From the cell containing the given text, extract its center point as (x, y) coordinate. 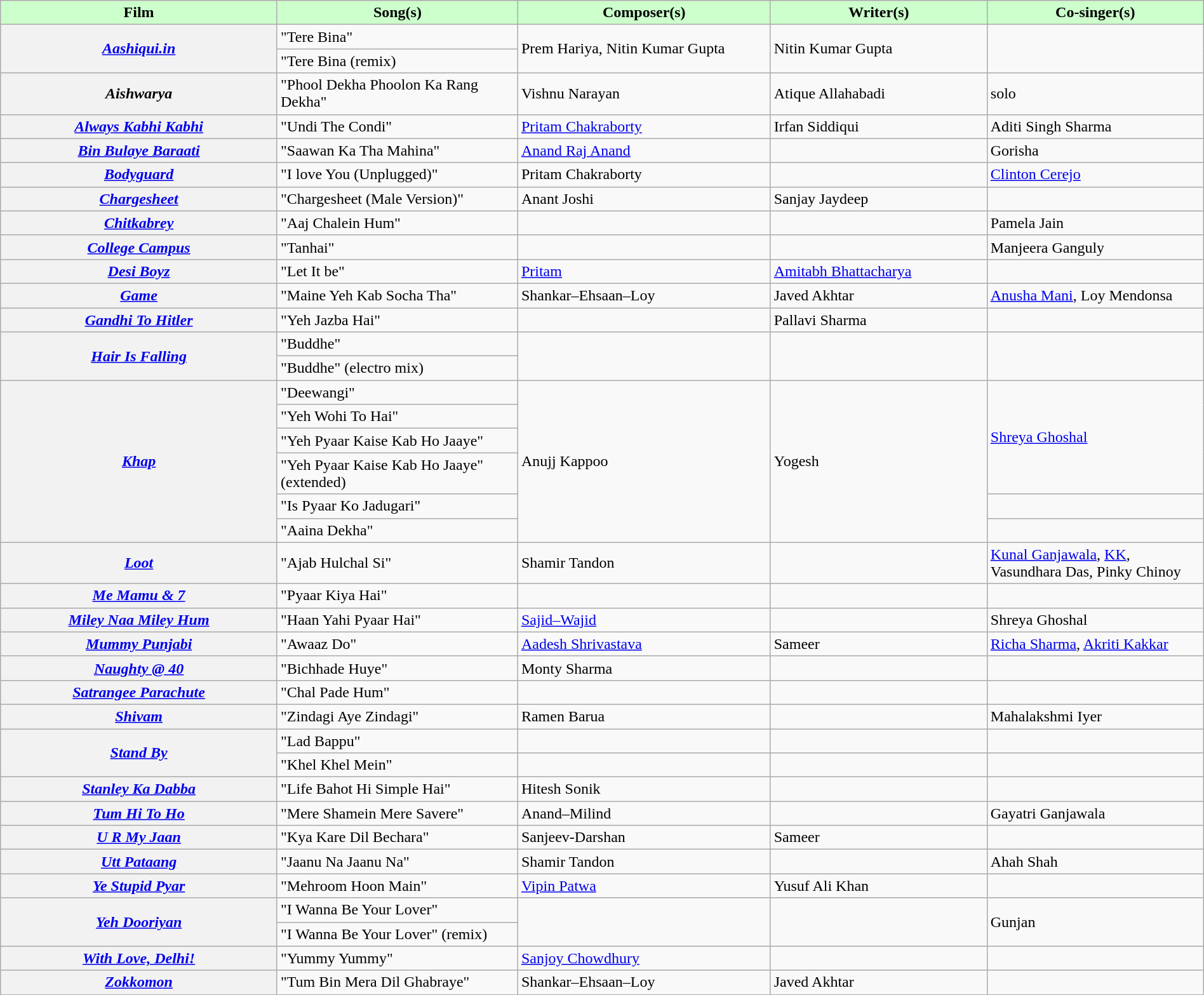
Shivam (139, 716)
Song(s) (398, 13)
"Mere Shamein Mere Savere" (398, 813)
"Awaaz Do" (398, 644)
Naughty @ 40 (139, 668)
"Chal Pade Hum" (398, 692)
Sajid–Wajid (644, 620)
"Bichhade Huye" (398, 668)
Desi Boyz (139, 271)
Sanjay Jaydeep (879, 199)
Gunjan (1095, 922)
"I Wanna Be Your Lover" (remix) (398, 934)
Sanjeev-Darshan (644, 838)
"Phool Dekha Phoolon Ka Rang Dekha" (398, 94)
"Let It be" (398, 271)
"I love You (Unplugged)" (398, 175)
U R My Jaan (139, 838)
Bin Bulaye Baraati (139, 150)
Bodyguard (139, 175)
Aadesh Shrivastava (644, 644)
"Yeh Wohi To Hai" (398, 417)
Ye Stupid Pyar (139, 886)
Aishwarya (139, 94)
Me Mamu & 7 (139, 596)
"Pyaar Kiya Hai" (398, 596)
Pamela Jain (1095, 223)
Composer(s) (644, 13)
"Khel Khel Mein" (398, 765)
"Tere Bina (remix) (398, 61)
Richa Sharma, Akriti Kakkar (1095, 644)
"Life Bahot Hi Simple Hai" (398, 789)
"Ajab Hulchal Si" (398, 563)
Hair Is Falling (139, 356)
Vipin Patwa (644, 886)
Sanjoy Chowdhury (644, 958)
Monty Sharma (644, 668)
Miley Naa Miley Hum (139, 620)
Yogesh (879, 461)
"Yeh Pyaar Kaise Kab Ho Jaaye" (398, 441)
Kunal Ganjawala, KK, Vasundhara Das, Pinky Chinoy (1095, 563)
"Lad Bappu" (398, 741)
Hitesh Sonik (644, 789)
Nitin Kumar Gupta (879, 49)
"Chargesheet (Male Version)" (398, 199)
"I Wanna Be Your Lover" (398, 910)
Aashiqui.in (139, 49)
Co-singer(s) (1095, 13)
Satrangee Parachute (139, 692)
"Undi The Condi" (398, 126)
Amitabh Bhattacharya (879, 271)
Khap (139, 461)
"Deewangi" (398, 392)
Game (139, 295)
"Yeh Jazba Hai" (398, 319)
Anusha Mani, Loy Mendonsa (1095, 295)
"Saawan Ka Tha Mahina" (398, 150)
Prem Hariya, Nitin Kumar Gupta (644, 49)
Chargesheet (139, 199)
"Aaina Dekha" (398, 530)
Loot (139, 563)
"Yummy Yummy" (398, 958)
"Haan Yahi Pyaar Hai" (398, 620)
Pritam (644, 271)
Stand By (139, 753)
Gayatri Ganjawala (1095, 813)
Stanley Ka Dabba (139, 789)
"Buddhe" (398, 344)
Gandhi To Hitler (139, 319)
Tum Hi To Ho (139, 813)
Mahalakshmi Iyer (1095, 716)
Anand Raj Anand (644, 150)
Pallavi Sharma (879, 319)
Yeh Dooriyan (139, 922)
"Maine Yeh Kab Socha Tha" (398, 295)
"Tum Bin Mera Dil Ghabraye" (398, 982)
Mummy Punjabi (139, 644)
Vishnu Narayan (644, 94)
"Tanhai" (398, 247)
Aditi Singh Sharma (1095, 126)
"Is Pyaar Ko Jadugari" (398, 506)
"Mehroom Hoon Main" (398, 886)
"Kya Kare Dil Bechara" (398, 838)
Manjeera Ganguly (1095, 247)
Zokkomon (139, 982)
"Zindagi Aye Zindagi" (398, 716)
Anujj Kappoo (644, 461)
Writer(s) (879, 13)
"Yeh Pyaar Kaise Kab Ho Jaaye" (extended) (398, 474)
"Jaanu Na Jaanu Na" (398, 862)
Clinton Cerejo (1095, 175)
College Campus (139, 247)
Ramen Barua (644, 716)
Irfan Siddiqui (879, 126)
Film (139, 13)
"Tere Bina" (398, 37)
With Love, Delhi! (139, 958)
Atique Allahabadi (879, 94)
Anand–Milind (644, 813)
"Buddhe" (electro mix) (398, 368)
Anant Joshi (644, 199)
Ahah Shah (1095, 862)
Gorisha (1095, 150)
Always Kabhi Kabhi (139, 126)
Utt Pataang (139, 862)
"Aaj Chalein Hum" (398, 223)
Chitkabrey (139, 223)
solo (1095, 94)
Yusuf Ali Khan (879, 886)
